Output the (X, Y) coordinate of the center of the cell containing the given text.  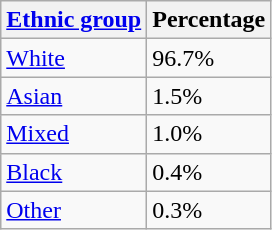
Percentage (209, 20)
1.5% (209, 96)
1.0% (209, 134)
96.7% (209, 58)
0.3% (209, 210)
0.4% (209, 172)
White (74, 58)
Ethnic group (74, 20)
Mixed (74, 134)
Asian (74, 96)
Black (74, 172)
Other (74, 210)
